Determine the [X, Y] coordinate at the center of the cell enclosing the given text.  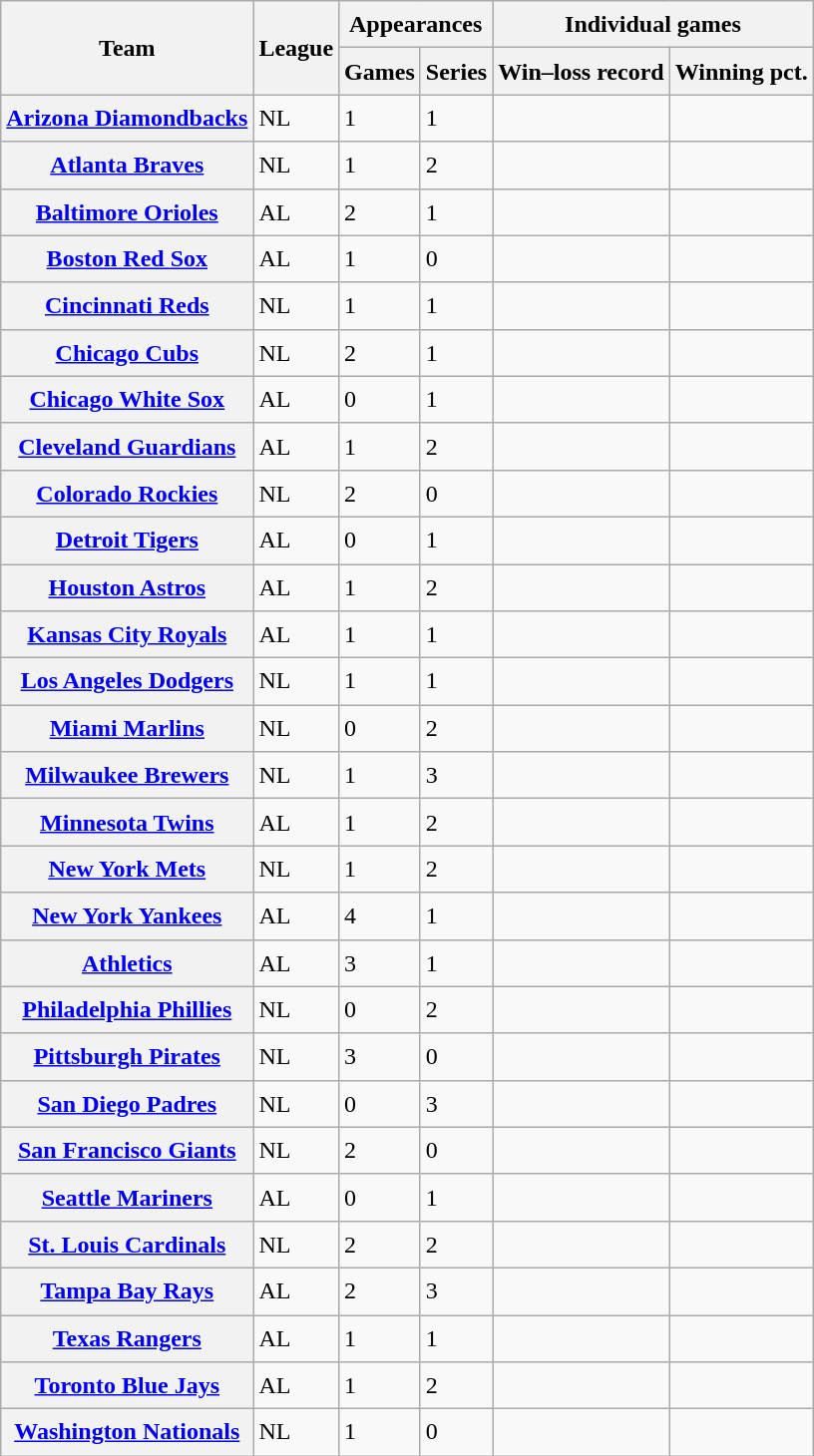
Toronto Blue Jays [128, 1386]
Minnesota Twins [128, 822]
Win–loss record [582, 72]
Miami Marlins [128, 728]
San Francisco Giants [128, 1151]
4 [380, 915]
Individual games [653, 24]
Baltimore Orioles [128, 211]
Chicago White Sox [128, 399]
Los Angeles Dodgers [128, 682]
Texas Rangers [128, 1338]
New York Yankees [128, 915]
Houston Astros [128, 588]
Kansas City Royals [128, 634]
Arizona Diamondbacks [128, 118]
League [296, 48]
Tampa Bay Rays [128, 1290]
New York Mets [128, 870]
Team [128, 48]
Milwaukee Brewers [128, 776]
Boston Red Sox [128, 259]
Pittsburgh Pirates [128, 1057]
Series [456, 72]
Colorado Rockies [128, 493]
Cleveland Guardians [128, 447]
Cincinnati Reds [128, 305]
Chicago Cubs [128, 353]
Philadelphia Phillies [128, 1009]
Washington Nationals [128, 1432]
Appearances [416, 24]
Winning pct. [741, 72]
Seattle Mariners [128, 1197]
Games [380, 72]
San Diego Padres [128, 1103]
Atlanta Braves [128, 166]
St. Louis Cardinals [128, 1245]
Athletics [128, 963]
Detroit Tigers [128, 541]
